From the cell containing the given text, extract its center point as (X, Y) coordinate. 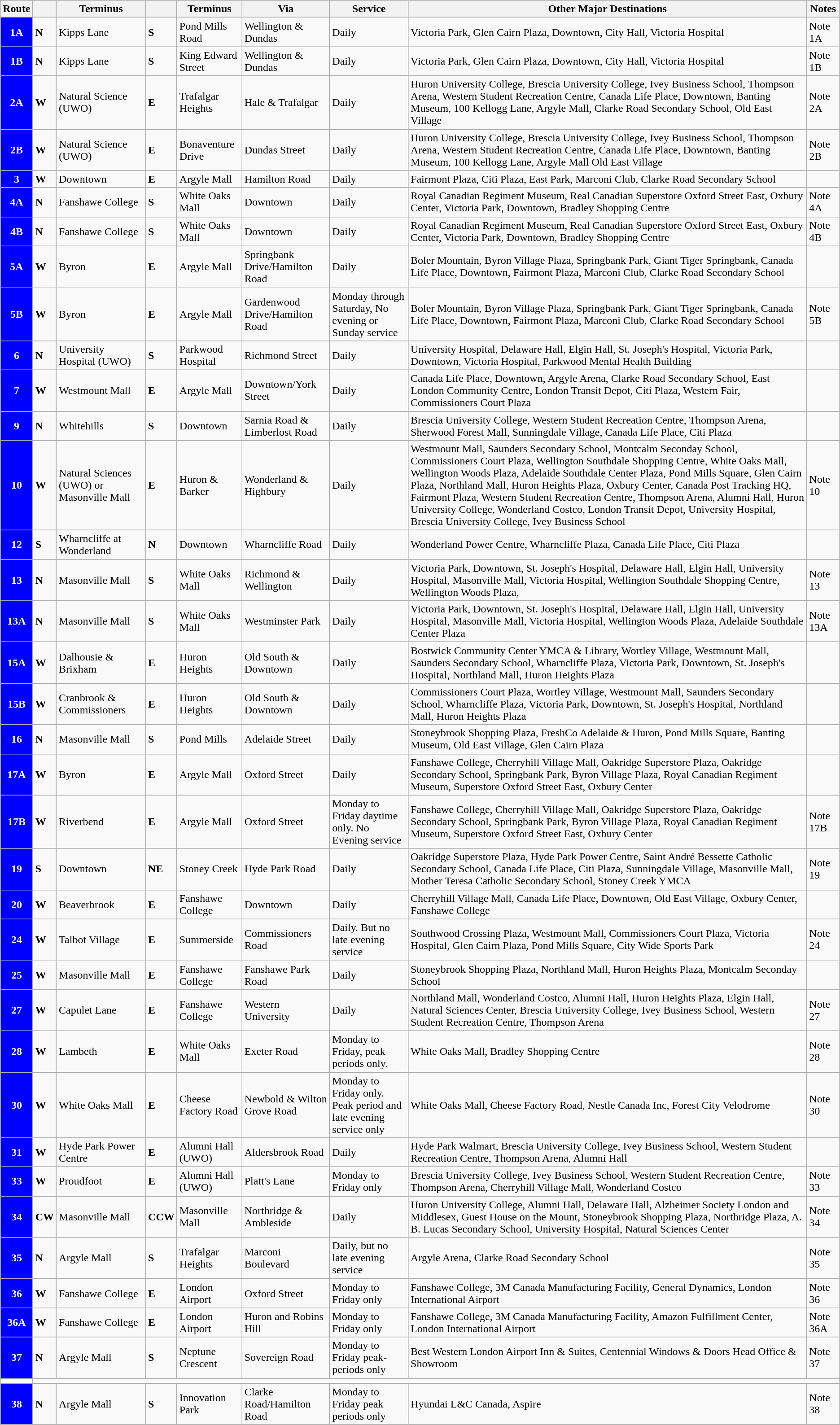
Innovation Park (209, 1404)
Aldersbrook Road (286, 1152)
Note 4B (823, 232)
Hale & Trafalgar (286, 102)
Note 36 (823, 1293)
19 (17, 869)
Daily. But no late evening service (369, 940)
Hamilton Road (286, 179)
Exeter Road (286, 1051)
Monday to Friday peak-periods only (369, 1358)
Commissioners Road (286, 940)
Wharncliffe at Wonderland (101, 545)
31 (17, 1152)
Monday to Friday peak periods only (369, 1404)
Fanshawe College, 3M Canada Manufacturing Facility, General Dynamics, London International Airport (608, 1293)
Note 4A (823, 202)
Fairmont Plaza, Citi Plaza, East Park, Marconi Club, Clarke Road Secondary School (608, 179)
Adelaide Street (286, 739)
Daily, but no late evening service (369, 1258)
Monday to Friday only. Peak period and late evening service only (369, 1105)
1A (17, 32)
CW (44, 1217)
King Edward Street (209, 61)
Stoneybrook Shopping Plaza, FreshCo Adelaide & Huron, Pond Mills Square, Banting Museum, Old East Village, Glen Cairn Plaza (608, 739)
Note 2A (823, 102)
White Oaks Mall, Bradley Shopping Centre (608, 1051)
Parkwood Hospital (209, 355)
Note 17B (823, 822)
17A (17, 774)
Northridge & Ambleside (286, 1217)
Southwood Crossing Plaza, Westmount Mall, Commissioners Court Plaza, Victoria Hospital, Glen Cairn Plaza, Pond Mills Square, City Wide Sports Park (608, 940)
36 (17, 1293)
Monday to Friday, peak periods only. (369, 1051)
Springbank Drive/Hamilton Road (286, 267)
Note 36A (823, 1323)
Wonderland & Highbury (286, 485)
Note 10 (823, 485)
4A (17, 202)
Bonaventure Drive (209, 150)
CCW (162, 1217)
15A (17, 663)
Hyde Park Power Centre (101, 1152)
Westminster Park (286, 621)
Whitehills (101, 425)
13 (17, 580)
Natural Sciences (UWO) or Masonville Mall (101, 485)
28 (17, 1051)
7 (17, 390)
Note 13A (823, 621)
Brescia University College, Ivey Business School, Western Student Recreation Centre, Thompson Arena, Cherryhill Village Mall, Wonderland Costco (608, 1182)
4B (17, 232)
Fanshawe College, 3M Canada Manufacturing Facility, Amazon Fulfillment Center, London International Airport (608, 1323)
9 (17, 425)
27 (17, 1010)
16 (17, 739)
Dundas Street (286, 150)
Summerside (209, 940)
Capulet Lane (101, 1010)
Hyde Park Road (286, 869)
Riverbend (101, 822)
Argyle Arena, Clarke Road Secondary School (608, 1258)
White Oaks Mall, Cheese Factory Road, Nestle Canada Inc, Forest City Velodrome (608, 1105)
Note 28 (823, 1051)
38 (17, 1404)
Stoney Creek (209, 869)
13A (17, 621)
Via (286, 9)
Note 13 (823, 580)
Note 30 (823, 1105)
3 (17, 179)
Monday through Saturday, No evening or Sunday service (369, 314)
25 (17, 975)
Richmond Street (286, 355)
Pond Mills (209, 739)
Note 24 (823, 940)
5A (17, 267)
Clarke Road/Hamilton Road (286, 1404)
Richmond & Wellington (286, 580)
Note 35 (823, 1258)
Sarnia Road & Limberlost Road (286, 425)
Fanshawe Park Road (286, 975)
Hyundai L&C Canada, Aspire (608, 1404)
37 (17, 1358)
33 (17, 1182)
5B (17, 314)
Lambeth (101, 1051)
Note 33 (823, 1182)
Hyde Park Walmart, Brescia University College, Ivey Business School, Western Student Recreation Centre, Thompson Arena, Alumni Hall (608, 1152)
Notes (823, 9)
Gardenwood Drive/Hamilton Road (286, 314)
Note 5B (823, 314)
Wonderland Power Centre, Wharncliffe Plaza, Canada Life Place, Citi Plaza (608, 545)
36A (17, 1323)
Note 19 (823, 869)
University Hospital, Delaware Hall, Elgin Hall, St. Joseph's Hospital, Victoria Park, Downtown, Victoria Hospital, Parkwood Mental Health Building (608, 355)
Note 1A (823, 32)
6 (17, 355)
Best Western London Airport Inn & Suites, Centennial Windows & Doors Head Office & Showroom (608, 1358)
Huron and Robins Hill (286, 1323)
Marconi Boulevard (286, 1258)
Neptune Crescent (209, 1358)
Note 1B (823, 61)
Note 27 (823, 1010)
Pond Mills Road (209, 32)
Dalhousie & Brixham (101, 663)
NE (162, 869)
Talbot Village (101, 940)
Cheese Factory Road (209, 1105)
Monday to Friday daytime only. No Evening service (369, 822)
Note 37 (823, 1358)
2B (17, 150)
Route (17, 9)
10 (17, 485)
Cranbrook & Commissioners (101, 704)
34 (17, 1217)
University Hospital (UWO) (101, 355)
Other Major Destinations (608, 9)
Wharncliffe Road (286, 545)
20 (17, 905)
Huron & Barker (209, 485)
2A (17, 102)
Newbold & Wilton Grove Road (286, 1105)
24 (17, 940)
Beaverbrook (101, 905)
15B (17, 704)
Stoneybrook Shopping Plaza, Northland Mall, Huron Heights Plaza, Montcalm Seconday School (608, 975)
Service (369, 9)
Downtown/York Street (286, 390)
Westmount Mall (101, 390)
1B (17, 61)
17B (17, 822)
Note 38 (823, 1404)
35 (17, 1258)
Note 2B (823, 150)
Sovereign Road (286, 1358)
Proudfoot (101, 1182)
30 (17, 1105)
Platt's Lane (286, 1182)
12 (17, 545)
Note 34 (823, 1217)
Cherryhill Village Mall, Canada Life Place, Downtown, Old East Village, Oxbury Center, Fanshawe College (608, 905)
Western University (286, 1010)
